Return [x, y] of the center of cell containing provided text 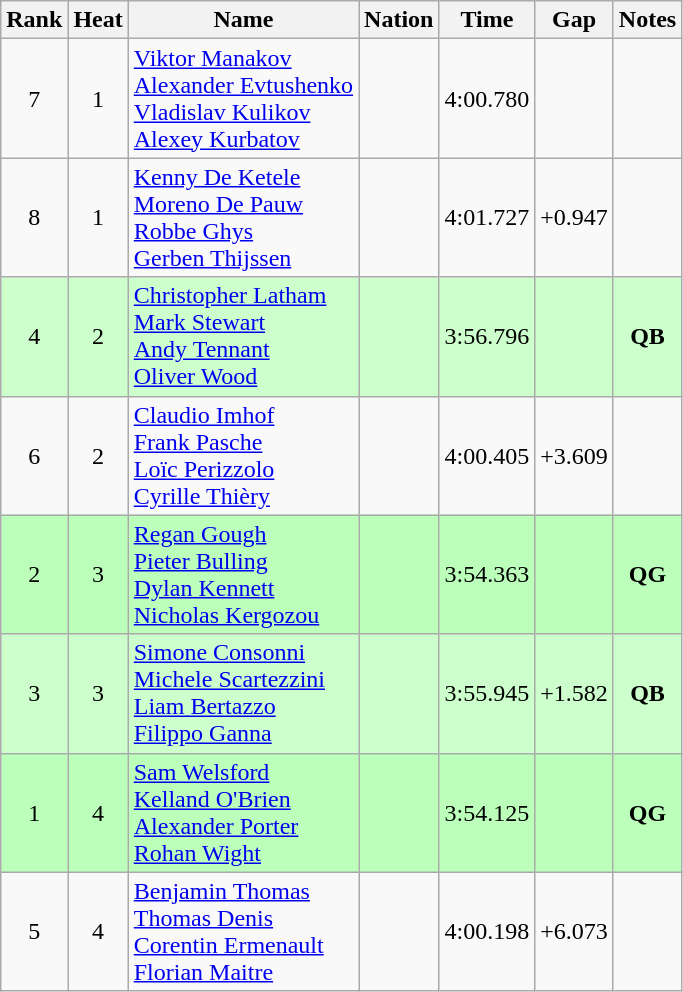
7 [34, 98]
+0.947 [574, 218]
4:00.780 [487, 98]
Benjamin ThomasThomas DenisCorentin ErmenaultFlorian Maitre [243, 932]
Heat [98, 20]
Sam WelsfordKelland O'BrienAlexander PorterRohan Wight [243, 812]
Rank [34, 20]
Name [243, 20]
+1.582 [574, 694]
4:01.727 [487, 218]
3:54.125 [487, 812]
8 [34, 218]
Gap [574, 20]
3:55.945 [487, 694]
4:00.198 [487, 932]
Regan GoughPieter BullingDylan KennettNicholas Kergozou [243, 574]
Time [487, 20]
Viktor ManakovAlexander EvtushenkoVladislav KulikovAlexey Kurbatov [243, 98]
+3.609 [574, 456]
6 [34, 456]
Simone ConsonniMichele ScartezziniLiam BertazzoFilippo Ganna [243, 694]
4:00.405 [487, 456]
3:54.363 [487, 574]
Claudio ImhofFrank PascheLoïc PerizzoloCyrille Thièry [243, 456]
3:56.796 [487, 336]
5 [34, 932]
Kenny De KeteleMoreno De PauwRobbe GhysGerben Thijssen [243, 218]
Nation [399, 20]
+6.073 [574, 932]
Notes [647, 20]
Christopher LathamMark StewartAndy TennantOliver Wood [243, 336]
